Find where the given text appears and provide that cell's center as (x, y) coordinate. 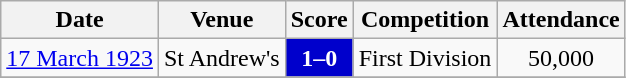
Competition (425, 20)
1–0 (319, 58)
First Division (425, 58)
Attendance (561, 20)
Date (80, 20)
50,000 (561, 58)
17 March 1923 (80, 58)
Venue (222, 20)
Score (319, 20)
St Andrew's (222, 58)
